Output the [x, y] coordinate of the center of the cell containing the given text.  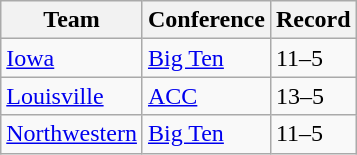
ACC [206, 96]
Record [313, 20]
Conference [206, 20]
Northwestern [72, 134]
13–5 [313, 96]
Team [72, 20]
Louisville [72, 96]
Iowa [72, 58]
